Pinpoint the cell where the given text exists, returning its (X, Y) midpoint coordinate. 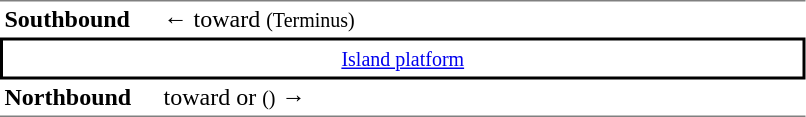
Southbound (80, 19)
Island platform (403, 59)
← toward (Terminus) (482, 19)
